Detect which cell encompasses the target text, then output its (X, Y) center coordinate. 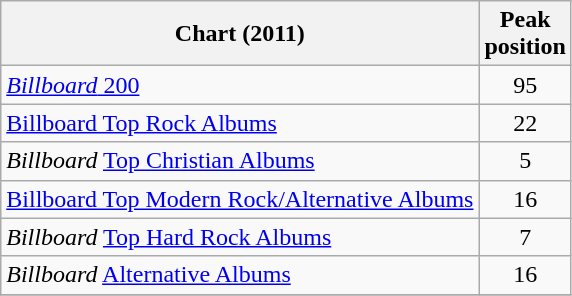
Billboard 200 (240, 85)
5 (525, 161)
Billboard Top Modern Rock/Alternative Albums (240, 199)
Billboard Top Rock Albums (240, 123)
Billboard Top Hard Rock Albums (240, 237)
7 (525, 237)
95 (525, 85)
Billboard Top Christian Albums (240, 161)
Chart (2011) (240, 34)
Peakposition (525, 34)
Billboard Alternative Albums (240, 275)
22 (525, 123)
